Identify which cell holds the provided text, then report its [X, Y] central coordinate. 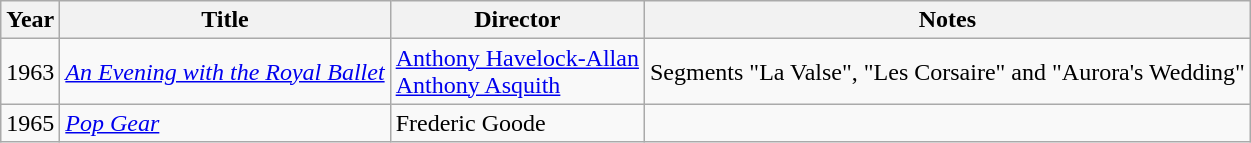
An Evening with the Royal Ballet [225, 72]
Year [30, 20]
Director [517, 20]
Anthony Havelock-AllanAnthony Asquith [517, 72]
1965 [30, 123]
Notes [947, 20]
Segments "La Valse", "Les Corsaire" and "Aurora's Wedding" [947, 72]
1963 [30, 72]
Title [225, 20]
Pop Gear [225, 123]
Frederic Goode [517, 123]
